Capture the cell that displays the provided text and extract its (x, y) central coordinate. 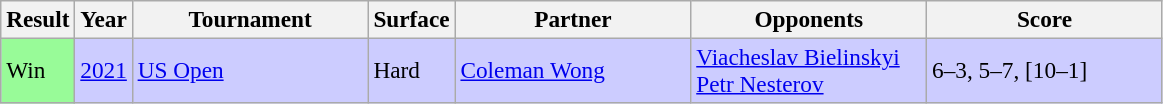
6–3, 5–7, [10–1] (1045, 70)
Viacheslav Bielinskyi Petr Nesterov (809, 70)
Surface (412, 19)
2021 (104, 70)
Hard (412, 70)
Partner (573, 19)
Tournament (250, 19)
Score (1045, 19)
Opponents (809, 19)
Result (38, 19)
US Open (250, 70)
Year (104, 19)
Win (38, 70)
Coleman Wong (573, 70)
